Detect which cell encompasses the target text, then output its [x, y] center coordinate. 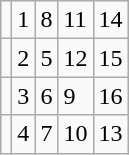
6 [46, 96]
10 [76, 134]
12 [76, 58]
16 [110, 96]
8 [46, 20]
9 [76, 96]
7 [46, 134]
1 [24, 20]
4 [24, 134]
14 [110, 20]
13 [110, 134]
11 [76, 20]
15 [110, 58]
2 [24, 58]
5 [46, 58]
3 [24, 96]
